For the text-containing cell, return its midpoint in (X, Y) coordinate format. 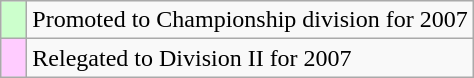
Relegated to Division II for 2007 (250, 58)
Promoted to Championship division for 2007 (250, 20)
